From the cell containing the given text, extract its center point as [X, Y] coordinate. 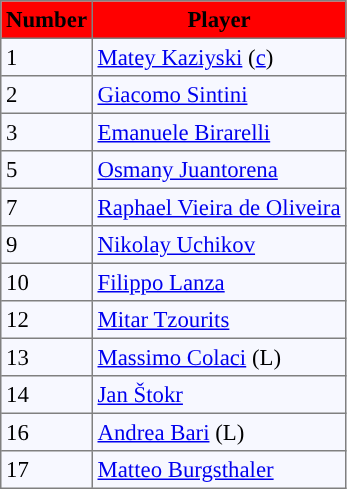
3 [47, 132]
Jan Štokr [219, 395]
Number [47, 20]
16 [47, 432]
13 [47, 357]
Osmany Juantorena [219, 170]
17 [47, 470]
7 [47, 207]
Nikolay Uchikov [219, 245]
2 [47, 95]
Player [219, 20]
Matteo Burgsthaler [219, 470]
Mitar Tzourits [219, 320]
Raphael Vieira de Oliveira [219, 207]
10 [47, 282]
Andrea Bari (L) [219, 432]
Emanuele Birarelli [219, 132]
Massimo Colaci (L) [219, 357]
Giacomo Sintini [219, 95]
Filippo Lanza [219, 282]
Matey Kaziyski (c) [219, 57]
14 [47, 395]
5 [47, 170]
1 [47, 57]
9 [47, 245]
12 [47, 320]
